Output the [x, y] coordinate of the center of the cell containing the given text.  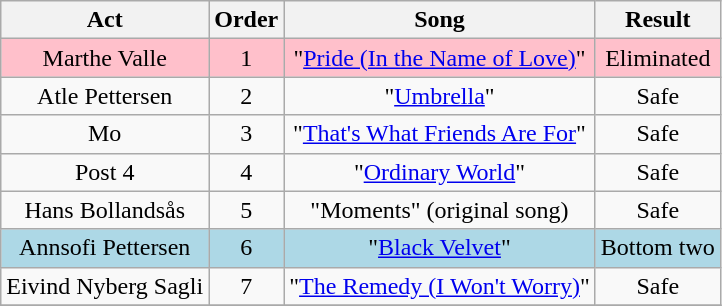
Hans Bollandsås [105, 210]
"That's What Friends Are For" [440, 134]
Eliminated [658, 58]
7 [246, 286]
Result [658, 20]
Act [105, 20]
Eivind Nyberg Sagli [105, 286]
Song [440, 20]
"Umbrella" [440, 96]
Mo [105, 134]
1 [246, 58]
Atle Pettersen [105, 96]
2 [246, 96]
"Moments" (original song) [440, 210]
4 [246, 172]
Post 4 [105, 172]
Bottom two [658, 248]
"Ordinary World" [440, 172]
"The Remedy (I Won't Worry)" [440, 286]
5 [246, 210]
Marthe Valle [105, 58]
"Black Velvet" [440, 248]
"Pride (In the Name of Love)" [440, 58]
Annsofi Pettersen [105, 248]
3 [246, 134]
Order [246, 20]
6 [246, 248]
